Determine the (x, y) coordinate at the center of the cell enclosing the given text.  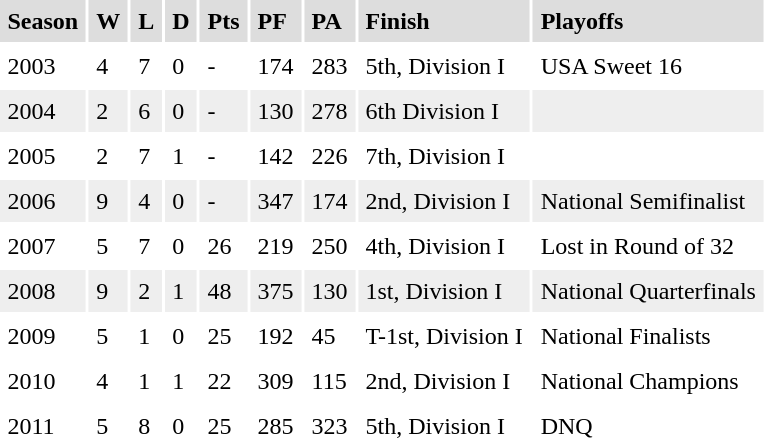
7th, Division I (444, 156)
T-1st, Division I (444, 336)
375 (276, 291)
2003 (43, 66)
25 (224, 336)
5th, Division I (444, 66)
250 (330, 246)
278 (330, 111)
6th Division I (444, 111)
National Quarterfinals (648, 291)
USA Sweet 16 (648, 66)
2004 (43, 111)
26 (224, 246)
115 (330, 381)
6 (146, 111)
L (146, 21)
283 (330, 66)
Season (43, 21)
347 (276, 201)
PF (276, 21)
1st, Division I (444, 291)
2010 (43, 381)
National Finalists (648, 336)
Playoffs (648, 21)
National Champions (648, 381)
National Semifinalist (648, 201)
226 (330, 156)
PA (330, 21)
2009 (43, 336)
Finish (444, 21)
192 (276, 336)
45 (330, 336)
309 (276, 381)
Pts (224, 21)
2005 (43, 156)
142 (276, 156)
W (108, 21)
D (181, 21)
22 (224, 381)
4th, Division I (444, 246)
Lost in Round of 32 (648, 246)
2007 (43, 246)
48 (224, 291)
2008 (43, 291)
219 (276, 246)
2006 (43, 201)
